Locate the cell with the specified text and output its [x, y] center coordinate. 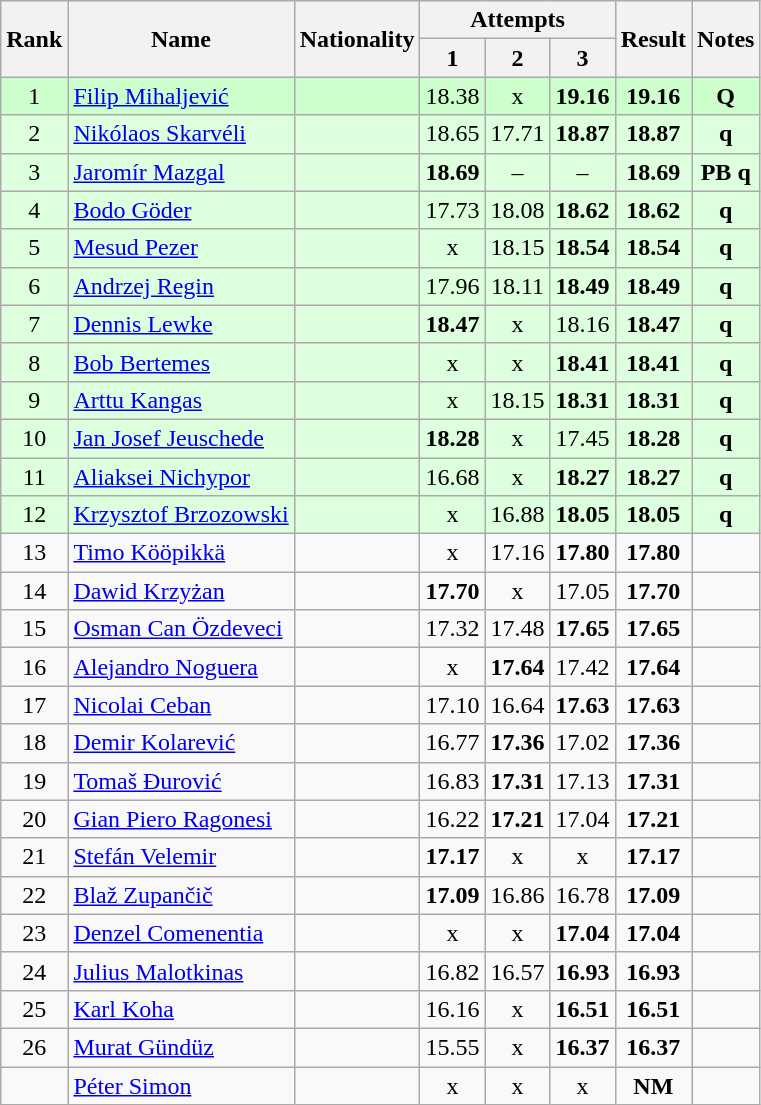
Rank [34, 39]
26 [34, 1047]
5 [34, 248]
7 [34, 324]
18.65 [452, 134]
Osman Can Özdeveci [181, 629]
16.64 [518, 705]
17.16 [518, 553]
17.96 [452, 286]
4 [34, 210]
16.88 [518, 515]
17.45 [582, 438]
17.10 [452, 705]
Murat Gündüz [181, 1047]
17.05 [582, 591]
17.13 [582, 781]
NM [653, 1085]
21 [34, 857]
18.11 [518, 286]
Nikólaos Skarvéli [181, 134]
18.16 [582, 324]
16.16 [452, 1009]
16.78 [582, 895]
Nicolai Ceban [181, 705]
6 [34, 286]
Dawid Krzyżan [181, 591]
25 [34, 1009]
Alejandro Noguera [181, 667]
17.73 [452, 210]
19 [34, 781]
Notes [726, 39]
Andrzej Regin [181, 286]
Timo Kööpikkä [181, 553]
Gian Piero Ragonesi [181, 819]
16.83 [452, 781]
Dennis Lewke [181, 324]
Jaromír Mazgal [181, 172]
PB q [726, 172]
12 [34, 515]
10 [34, 438]
18 [34, 743]
18.38 [452, 96]
Karl Koha [181, 1009]
16 [34, 667]
Bob Bertemes [181, 362]
17.48 [518, 629]
Jan Josef Jeuschede [181, 438]
22 [34, 895]
16.77 [452, 743]
17.71 [518, 134]
17.42 [582, 667]
Blaž Zupančič [181, 895]
16.86 [518, 895]
17 [34, 705]
Bodo Göder [181, 210]
15 [34, 629]
Tomaš Đurović [181, 781]
15.55 [452, 1047]
8 [34, 362]
Nationality [357, 39]
Péter Simon [181, 1085]
Julius Malotkinas [181, 971]
Result [653, 39]
9 [34, 400]
Name [181, 39]
Denzel Comenentia [181, 933]
23 [34, 933]
16.68 [452, 477]
18.08 [518, 210]
17.32 [452, 629]
16.22 [452, 819]
16.57 [518, 971]
14 [34, 591]
Aliaksei Nichypor [181, 477]
Stefán Velemir [181, 857]
Q [726, 96]
Filip Mihaljević [181, 96]
Arttu Kangas [181, 400]
17.02 [582, 743]
Attempts [518, 20]
Mesud Pezer [181, 248]
20 [34, 819]
16.82 [452, 971]
Krzysztof Brzozowski [181, 515]
11 [34, 477]
24 [34, 971]
Demir Kolarević [181, 743]
13 [34, 553]
